Identify which cell holds the provided text, then report its (x, y) central coordinate. 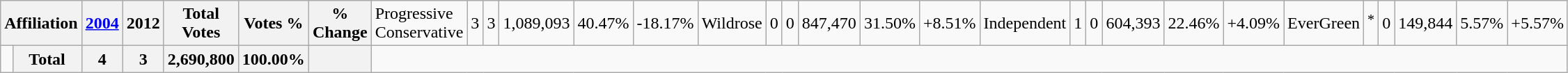
100.00% (273, 59)
-18.17% (666, 24)
40.47% (603, 24)
2004 (102, 24)
Total Votes (201, 24)
+5.57% (1537, 24)
1,089,093 (536, 24)
1 (1078, 24)
Total (47, 59)
847,470 (829, 24)
+8.51% (950, 24)
604,393 (1134, 24)
% Change (340, 24)
Progressive Conservative (419, 24)
2012 (143, 24)
149,844 (1426, 24)
5.57% (1482, 24)
Votes % (273, 24)
2,690,800 (201, 59)
Wildrose (732, 24)
EverGreen (1324, 24)
31.50% (890, 24)
* (1372, 24)
Independent (1025, 24)
4 (102, 59)
+4.09% (1253, 24)
Affiliation (41, 24)
22.46% (1193, 24)
